Detect which cell encompasses the target text, then output its [x, y] center coordinate. 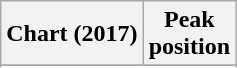
Chart (2017) [72, 34]
Peakposition [189, 34]
